Identify which cell holds the provided text, then report its (X, Y) central coordinate. 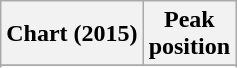
Chart (2015) (72, 34)
Peakposition (189, 34)
